Provide the [x, y] coordinate of the cell's center where the given text is located.  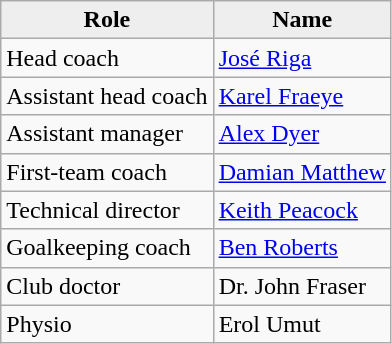
Karel Fraeye [302, 96]
Assistant head coach [107, 96]
Ben Roberts [302, 248]
Head coach [107, 58]
Dr. John Fraser [302, 286]
First-team coach [107, 172]
Role [107, 20]
Technical director [107, 210]
Name [302, 20]
Keith Peacock [302, 210]
Damian Matthew [302, 172]
Assistant manager [107, 134]
Club doctor [107, 286]
Goalkeeping coach [107, 248]
Physio [107, 324]
Alex Dyer [302, 134]
José Riga [302, 58]
Erol Umut [302, 324]
